Find where the given text appears and provide that cell's center as (X, Y) coordinate. 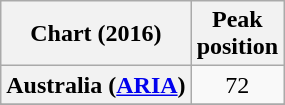
Chart (2016) (96, 34)
Peak position (237, 34)
72 (237, 85)
Australia (ARIA) (96, 85)
